Provide the (X, Y) coordinate of the cell's center where the given text is located.  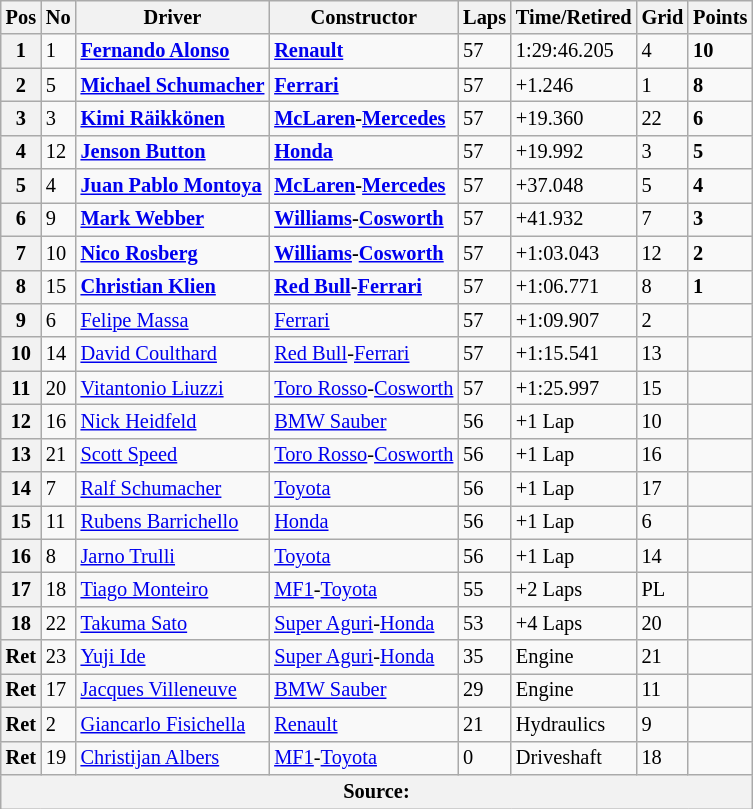
Laps (484, 17)
Points (720, 17)
Constructor (364, 17)
Ralf Schumacher (173, 489)
Jenson Button (173, 152)
PL (663, 589)
19 (58, 758)
+1:03.043 (574, 253)
Christijan Albers (173, 758)
Vitantonio Liuzzi (173, 388)
Takuma Sato (173, 623)
Jacques Villeneuve (173, 690)
+2 Laps (574, 589)
Tiago Monteiro (173, 589)
53 (484, 623)
+1:09.907 (574, 320)
Nico Rosberg (173, 253)
Scott Speed (173, 455)
Driveshaft (574, 758)
No (58, 17)
Driver (173, 17)
David Coulthard (173, 354)
55 (484, 589)
Giancarlo Fisichella (173, 724)
+37.048 (574, 186)
1:29:46.205 (574, 51)
+4 Laps (574, 623)
Mark Webber (173, 219)
+19.992 (574, 152)
+41.932 (574, 219)
Juan Pablo Montoya (173, 186)
0 (484, 758)
Grid (663, 17)
Fernando Alonso (173, 51)
Time/Retired (574, 17)
Rubens Barrichello (173, 522)
+1:06.771 (574, 287)
Felipe Massa (173, 320)
+1:15.541 (574, 354)
Jarno Trulli (173, 556)
+1.246 (574, 85)
Nick Heidfeld (173, 421)
+19.360 (574, 118)
Christian Klien (173, 287)
Source: (376, 791)
29 (484, 690)
Hydraulics (574, 724)
Yuji Ide (173, 657)
Pos (21, 17)
Michael Schumacher (173, 85)
+1:25.997 (574, 388)
Kimi Räikkönen (173, 118)
35 (484, 657)
23 (58, 657)
